Output the (x, y) coordinate of the center of the cell containing the given text.  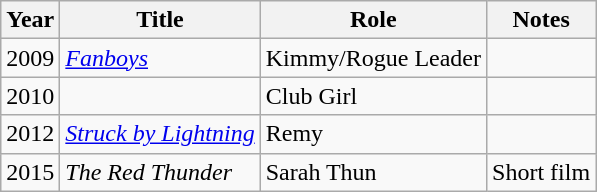
Remy (373, 134)
Struck by Lightning (160, 134)
2009 (30, 58)
Notes (542, 20)
Role (373, 20)
Club Girl (373, 96)
Sarah Thun (373, 172)
Kimmy/Rogue Leader (373, 58)
Fanboys (160, 58)
2010 (30, 96)
Title (160, 20)
The Red Thunder (160, 172)
Year (30, 20)
2015 (30, 172)
2012 (30, 134)
Short film (542, 172)
